Pinpoint the cell where the given text exists, returning its [x, y] midpoint coordinate. 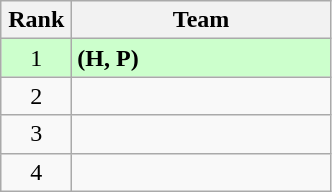
3 [36, 134]
4 [36, 172]
Team [202, 20]
1 [36, 58]
(H, P) [202, 58]
Rank [36, 20]
2 [36, 96]
